Locate the cell with the specified text and output its [X, Y] center coordinate. 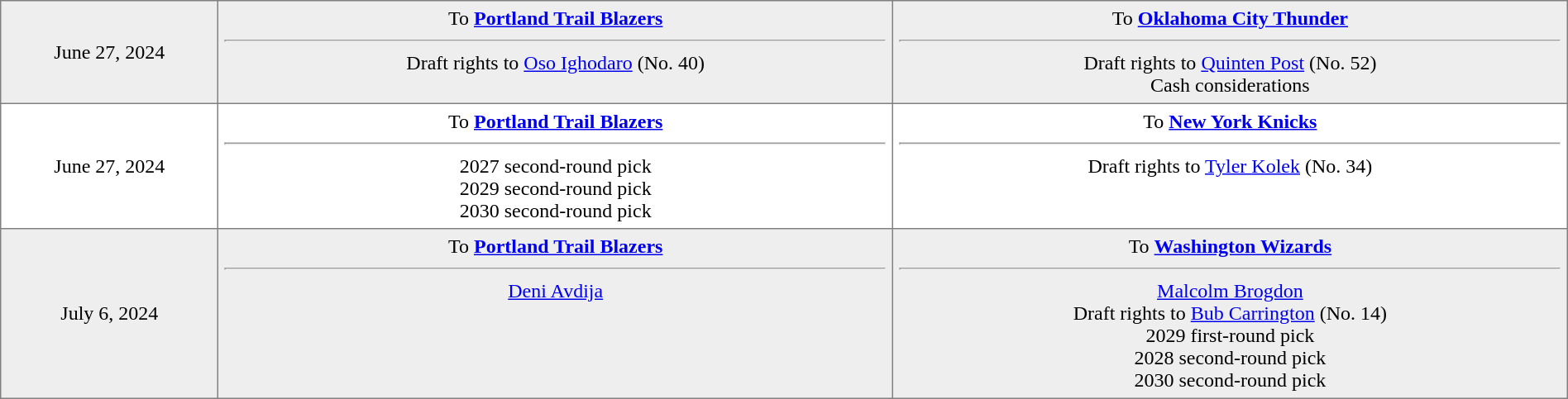
To Portland Trail BlazersDraft rights to Oso Ighodaro (No. 40) [556, 52]
To Washington WizardsMalcolm Brogdon Draft rights to Bub Carrington (No. 14)2029 first-round pick2028 second-round pick2030 second-round pick [1231, 314]
To Portland Trail BlazersDeni Avdija [556, 314]
To New York KnicksDraft rights to Tyler Kolek (No. 34) [1231, 166]
To Oklahoma City ThunderDraft rights to Quinten Post (No. 52)Cash considerations [1231, 52]
To Portland Trail Blazers2027 second-round pick2029 second-round pick2030 second-round pick [556, 166]
July 6, 2024 [109, 314]
